Search for the cell housing the specified text and yield its [X, Y] center coordinate. 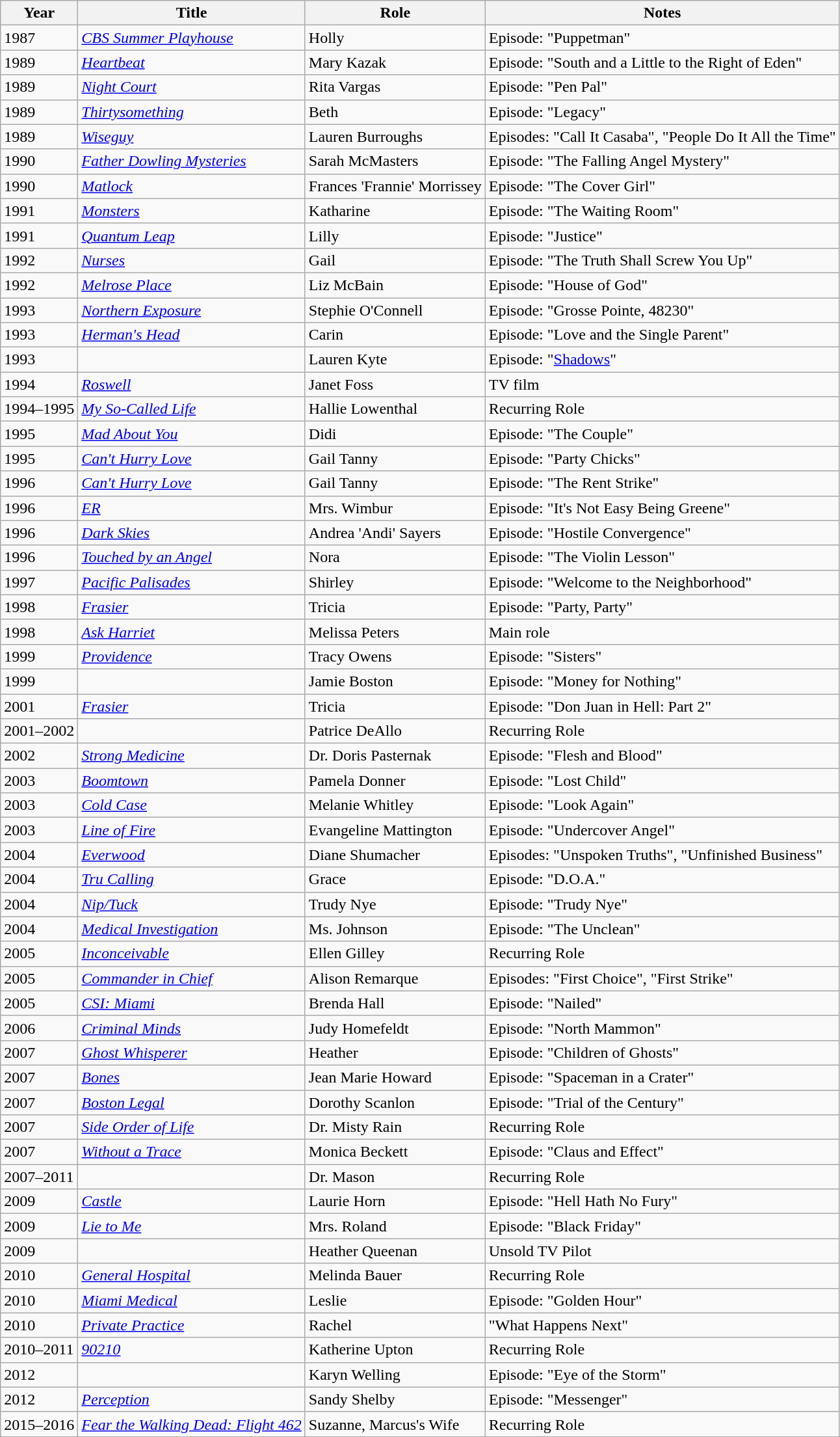
Everwood [191, 855]
1997 [39, 582]
Quantum Leap [191, 235]
Episode: "Children of Ghosts" [662, 1053]
TV film [662, 384]
Rita Vargas [395, 87]
Line of Fire [191, 830]
Katherine Upton [395, 1350]
Ms. Johnson [395, 929]
Andrea 'Andi' Sayers [395, 533]
Suzanne, Marcus's Wife [395, 1424]
Mad About You [191, 434]
Episode: "Hell Hath No Fury" [662, 1202]
Episode: "Spaceman in a Crater" [662, 1077]
Without a Trace [191, 1152]
Inconceivable [191, 954]
Northern Exposure [191, 310]
General Hospital [191, 1276]
Nora [395, 557]
Melinda Bauer [395, 1276]
Herman's Head [191, 335]
Sarah McMasters [395, 161]
Melrose Place [191, 285]
Mary Kazak [395, 62]
Boston Legal [191, 1103]
Episode: "Nailed" [662, 1003]
Nip/Tuck [191, 904]
Ask Harriet [191, 632]
Medical Investigation [191, 929]
Boomtown [191, 781]
Holly [395, 38]
Episode: "The Unclean" [662, 929]
Heather [395, 1053]
Pacific Palisades [191, 582]
1994–1995 [39, 409]
Episode: "The Couple" [662, 434]
Katharine [395, 211]
Side Order of Life [191, 1127]
Episodes: "Call It Casaba", "People Do It All the Time" [662, 137]
Unsold TV Pilot [662, 1251]
CBS Summer Playhouse [191, 38]
Episode: "Party Chicks" [662, 459]
1987 [39, 38]
Dr. Mason [395, 1177]
Jean Marie Howard [395, 1077]
Episode: "Legacy" [662, 112]
Episodes: "First Choice", "First Strike" [662, 978]
CSI: Miami [191, 1003]
Episode: "House of God" [662, 285]
Shirley [395, 582]
Episode: "South and a Little to the Right of Eden" [662, 62]
Evangeline Mattington [395, 830]
2001 [39, 706]
Liz McBain [395, 285]
Monsters [191, 211]
Lauren Burroughs [395, 137]
Stephie O'Connell [395, 310]
Night Court [191, 87]
Episode: "Grosse Pointe, 48230" [662, 310]
Alison Remarque [395, 978]
Role [395, 13]
Mrs. Wimbur [395, 508]
Episode: "Puppetman" [662, 38]
90210 [191, 1350]
Bones [191, 1077]
Grace [395, 880]
Lie to Me [191, 1226]
Wiseguy [191, 137]
Brenda Hall [395, 1003]
Episodes: "Unspoken Truths", "Unfinished Business" [662, 855]
Episode: "Don Juan in Hell: Part 2" [662, 706]
Dr. Doris Pasternak [395, 756]
Heather Queenan [395, 1251]
2010–2011 [39, 1350]
Dr. Misty Rain [395, 1127]
Episode: "Money for Nothing" [662, 681]
Jamie Boston [395, 681]
Episode: "The Violin Lesson" [662, 557]
Criminal Minds [191, 1028]
Nurses [191, 260]
Private Practice [191, 1325]
Thirtysomething [191, 112]
Janet Foss [395, 384]
Episode: "Eye of the Storm" [662, 1375]
Beth [395, 112]
Episode: "The Truth Shall Screw You Up" [662, 260]
Episode: "The Waiting Room" [662, 211]
ER [191, 508]
Pamela Donner [395, 781]
Leslie [395, 1300]
Matlock [191, 186]
Main role [662, 632]
Episode: "Look Again" [662, 805]
Episode: "Justice" [662, 235]
My So-Called Life [191, 409]
Lilly [395, 235]
2001–2002 [39, 731]
1994 [39, 384]
Episode: "Pen Pal" [662, 87]
Episode: "Welcome to the Neighborhood" [662, 582]
Lauren Kyte [395, 360]
Episode: "Party, Party" [662, 607]
Episode: "The Rent Strike" [662, 483]
2006 [39, 1028]
Episode: "The Falling Angel Mystery" [662, 161]
Title [191, 13]
Episode: "Trudy Nye" [662, 904]
Perception [191, 1399]
Hallie Lowenthal [395, 409]
Sandy Shelby [395, 1399]
Father Dowling Mysteries [191, 161]
Touched by an Angel [191, 557]
Episode: "North Mammon" [662, 1028]
Year [39, 13]
Roswell [191, 384]
Strong Medicine [191, 756]
Heartbeat [191, 62]
Carin [395, 335]
Judy Homefeldt [395, 1028]
Karyn Welling [395, 1375]
Rachel [395, 1325]
Ghost Whisperer [191, 1053]
Dark Skies [191, 533]
Didi [395, 434]
Frances 'Frannie' Morrissey [395, 186]
Diane Shumacher [395, 855]
Episode: "Flesh and Blood" [662, 756]
Monica Beckett [395, 1152]
2007–2011 [39, 1177]
Commander in Chief [191, 978]
Episode: "Shadows" [662, 360]
Notes [662, 13]
Episode: "Love and the Single Parent" [662, 335]
Fear the Walking Dead: Flight 462 [191, 1424]
Melanie Whitley [395, 805]
Episode: "Undercover Angel" [662, 830]
Episode: "Claus and Effect" [662, 1152]
Patrice DeAllo [395, 731]
Episode: "Lost Child" [662, 781]
Episode: "Black Friday" [662, 1226]
Melissa Peters [395, 632]
Castle [191, 1202]
Mrs. Roland [395, 1226]
Laurie Horn [395, 1202]
Gail [395, 260]
Episode: "Hostile Convergence" [662, 533]
Tracy Owens [395, 656]
"What Happens Next" [662, 1325]
Dorothy Scanlon [395, 1103]
Episode: "Trial of the Century" [662, 1103]
Miami Medical [191, 1300]
Providence [191, 656]
2002 [39, 756]
Episode: "Golden Hour" [662, 1300]
2015–2016 [39, 1424]
Ellen Gilley [395, 954]
Cold Case [191, 805]
Tru Calling [191, 880]
Episode: "Sisters" [662, 656]
Episode: "The Cover Girl" [662, 186]
Trudy Nye [395, 904]
Episode: "It's Not Easy Being Greene" [662, 508]
Episode: "D.O.A." [662, 880]
Episode: "Messenger" [662, 1399]
